Find where the given text appears and provide that cell's center as [x, y] coordinate. 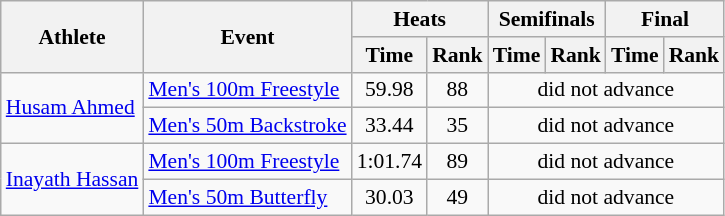
Husam Ahmed [72, 108]
88 [458, 90]
Men's 50m Backstroke [247, 126]
Semifinals [547, 19]
89 [458, 162]
Event [247, 36]
30.03 [390, 197]
1:01.74 [390, 162]
Men's 50m Butterfly [247, 197]
35 [458, 126]
Final [665, 19]
Heats [420, 19]
Athlete [72, 36]
59.98 [390, 90]
33.44 [390, 126]
Inayath Hassan [72, 180]
49 [458, 197]
